Determine the [x, y] coordinate at the center of the cell enclosing the given text.  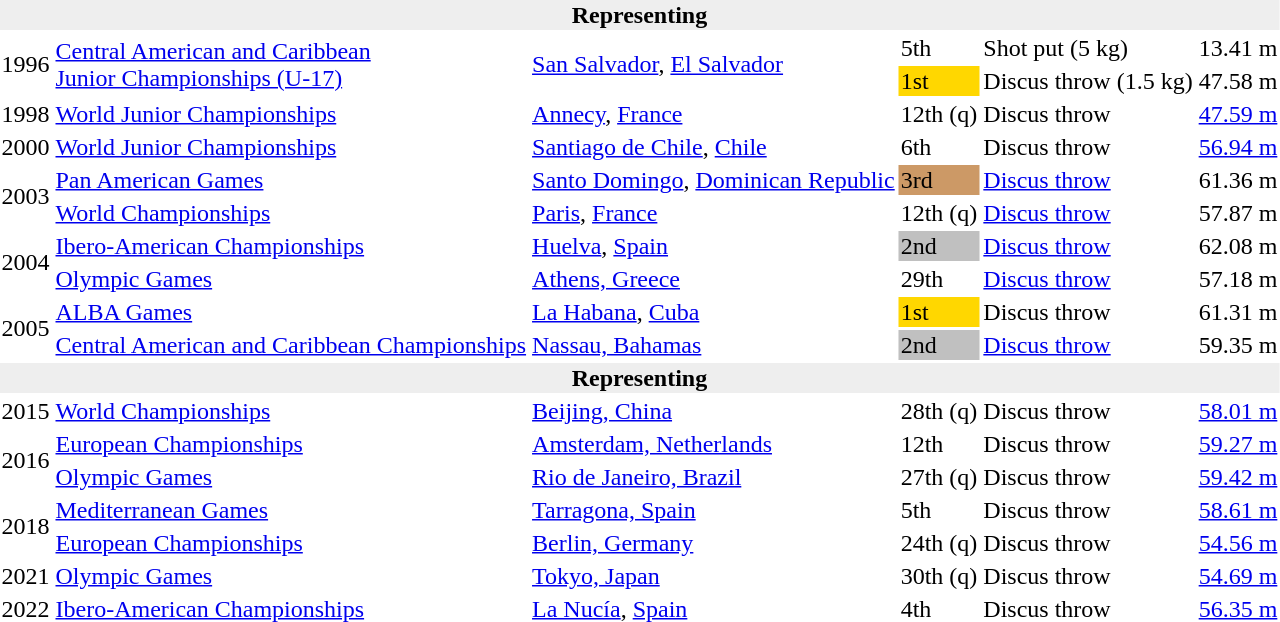
56.94 m [1238, 147]
57.18 m [1238, 279]
2015 [26, 411]
6th [939, 147]
59.27 m [1238, 444]
47.59 m [1238, 114]
61.31 m [1238, 312]
12th [939, 444]
2021 [26, 576]
54.56 m [1238, 543]
Ibero-American Championships [291, 246]
Paris, France [714, 213]
2003 [26, 196]
2005 [26, 328]
Mediterranean Games [291, 510]
27th (q) [939, 477]
47.58 m [1238, 81]
Berlin, Germany [714, 543]
Nassau, Bahamas [714, 345]
Pan American Games [291, 180]
Shot put (5 kg) [1088, 48]
1996 [26, 64]
2004 [26, 262]
54.69 m [1238, 576]
Tarragona, Spain [714, 510]
58.61 m [1238, 510]
Santo Domingo, Dominican Republic [714, 180]
57.87 m [1238, 213]
1998 [26, 114]
La Habana, Cuba [714, 312]
28th (q) [939, 411]
Huelva, Spain [714, 246]
2018 [26, 526]
Discus throw (1.5 kg) [1088, 81]
Central American and Caribbean Junior Championships (U-17) [291, 64]
24th (q) [939, 543]
Rio de Janeiro, Brazil [714, 477]
29th [939, 279]
30th (q) [939, 576]
61.36 m [1238, 180]
59.35 m [1238, 345]
Athens, Greece [714, 279]
Beijing, China [714, 411]
Annecy, France [714, 114]
58.01 m [1238, 411]
62.08 m [1238, 246]
Central American and Caribbean Championships [291, 345]
Amsterdam, Netherlands [714, 444]
San Salvador, El Salvador [714, 64]
2016 [26, 460]
Tokyo, Japan [714, 576]
Santiago de Chile, Chile [714, 147]
13.41 m [1238, 48]
2000 [26, 147]
59.42 m [1238, 477]
ALBA Games [291, 312]
3rd [939, 180]
